Identify which cell holds the provided text, then report its [X, Y] central coordinate. 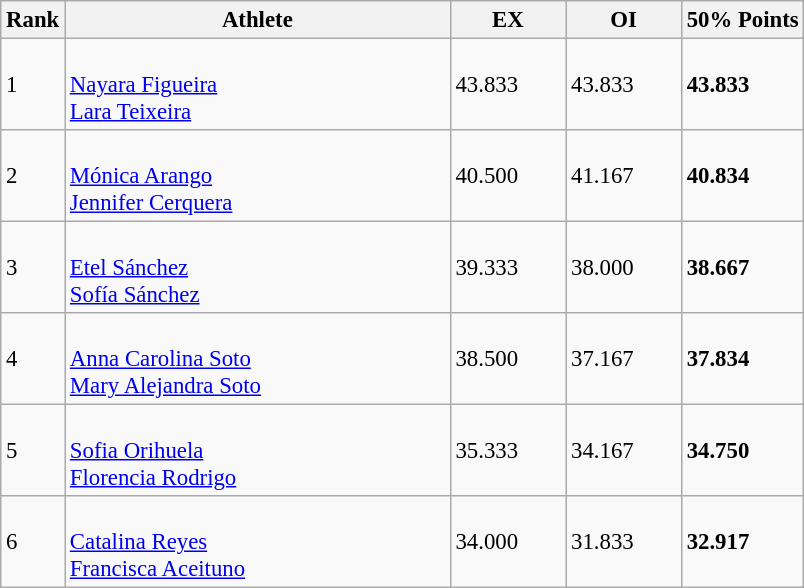
38.500 [508, 359]
34.750 [742, 451]
34.000 [508, 542]
6 [33, 542]
4 [33, 359]
Rank [33, 20]
3 [33, 268]
40.500 [508, 176]
Athlete [258, 20]
5 [33, 451]
2 [33, 176]
38.000 [624, 268]
39.333 [508, 268]
32.917 [742, 542]
Sofia OrihuelaFlorencia Rodrigo [258, 451]
Mónica ArangoJennifer Cerquera [258, 176]
Anna Carolina SotoMary Alejandra Soto [258, 359]
Catalina ReyesFrancisca Aceituno [258, 542]
34.167 [624, 451]
31.833 [624, 542]
Nayara FigueiraLara Teixeira [258, 85]
41.167 [624, 176]
38.667 [742, 268]
50% Points [742, 20]
35.333 [508, 451]
Etel SánchezSofía Sánchez [258, 268]
37.834 [742, 359]
EX [508, 20]
37.167 [624, 359]
40.834 [742, 176]
1 [33, 85]
OI [624, 20]
